Extract the (x, y) coordinate from the center of the cell holding the provided text.  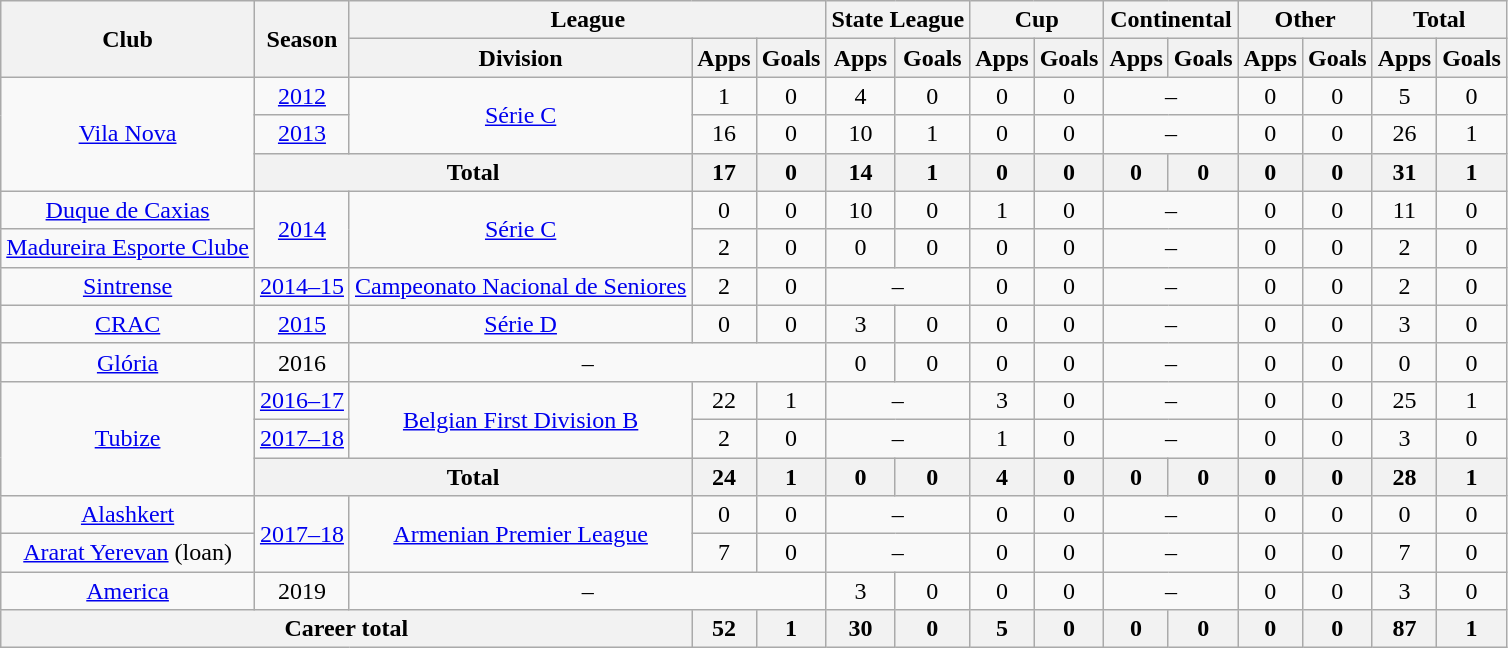
Cup (1037, 20)
Alashkert (128, 515)
Division (520, 58)
2015 (302, 324)
2014 (302, 229)
2014–15 (302, 286)
30 (860, 629)
2016 (302, 362)
Duque de Caxias (128, 210)
Season (302, 39)
Vila Nova (128, 134)
2016–17 (302, 400)
28 (1404, 477)
League (587, 20)
Belgian First Division B (520, 419)
17 (724, 172)
2019 (302, 591)
14 (860, 172)
Madureira Esporte Clube (128, 248)
2013 (302, 134)
Other (1305, 20)
Career total (346, 629)
Club (128, 39)
Continental (1171, 20)
2012 (302, 96)
CRAC (128, 324)
Armenian Premier League (520, 534)
31 (1404, 172)
52 (724, 629)
Glória (128, 362)
State League (898, 20)
16 (724, 134)
26 (1404, 134)
Sintrense (128, 286)
Campeonato Nacional de Seniores (520, 286)
25 (1404, 400)
87 (1404, 629)
22 (724, 400)
24 (724, 477)
Série D (520, 324)
America (128, 591)
Ararat Yerevan (loan) (128, 553)
Tubize (128, 438)
11 (1404, 210)
